Return [X, Y] of the center of cell containing provided text 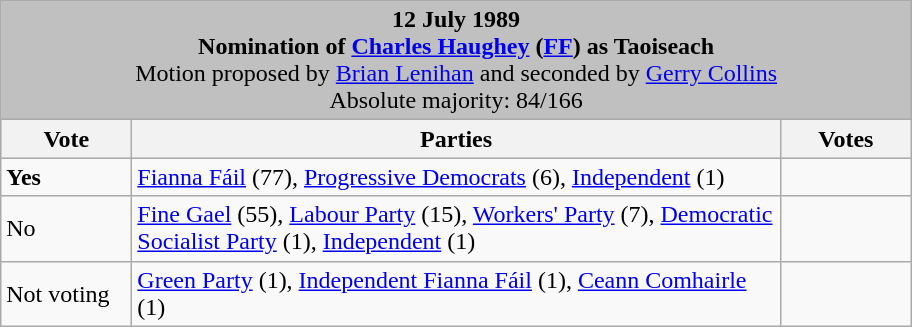
Not voting [66, 294]
Yes [66, 177]
Votes [846, 139]
Parties [456, 139]
12 July 1989Nomination of Charles Haughey (FF) as TaoiseachMotion proposed by Brian Lenihan and seconded by Gerry CollinsAbsolute majority: 84/166 [456, 60]
No [66, 228]
Vote [66, 139]
Fine Gael (55), Labour Party (15), Workers' Party (7), Democratic Socialist Party (1), Independent (1) [456, 228]
Green Party (1), Independent Fianna Fáil (1), Ceann Comhairle (1) [456, 294]
Fianna Fáil (77), Progressive Democrats (6), Independent (1) [456, 177]
